Pinpoint the cell where the given text exists, returning its (X, Y) midpoint coordinate. 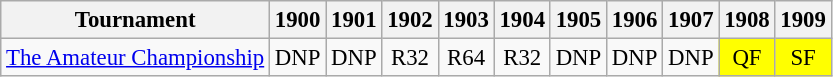
Tournament (136, 20)
1908 (747, 20)
1906 (635, 20)
1901 (354, 20)
1909 (803, 20)
SF (803, 58)
1902 (410, 20)
1903 (466, 20)
1907 (691, 20)
1904 (522, 20)
1900 (298, 20)
R64 (466, 58)
1905 (578, 20)
QF (747, 58)
The Amateur Championship (136, 58)
